Return [X, Y] of the center of cell containing provided text 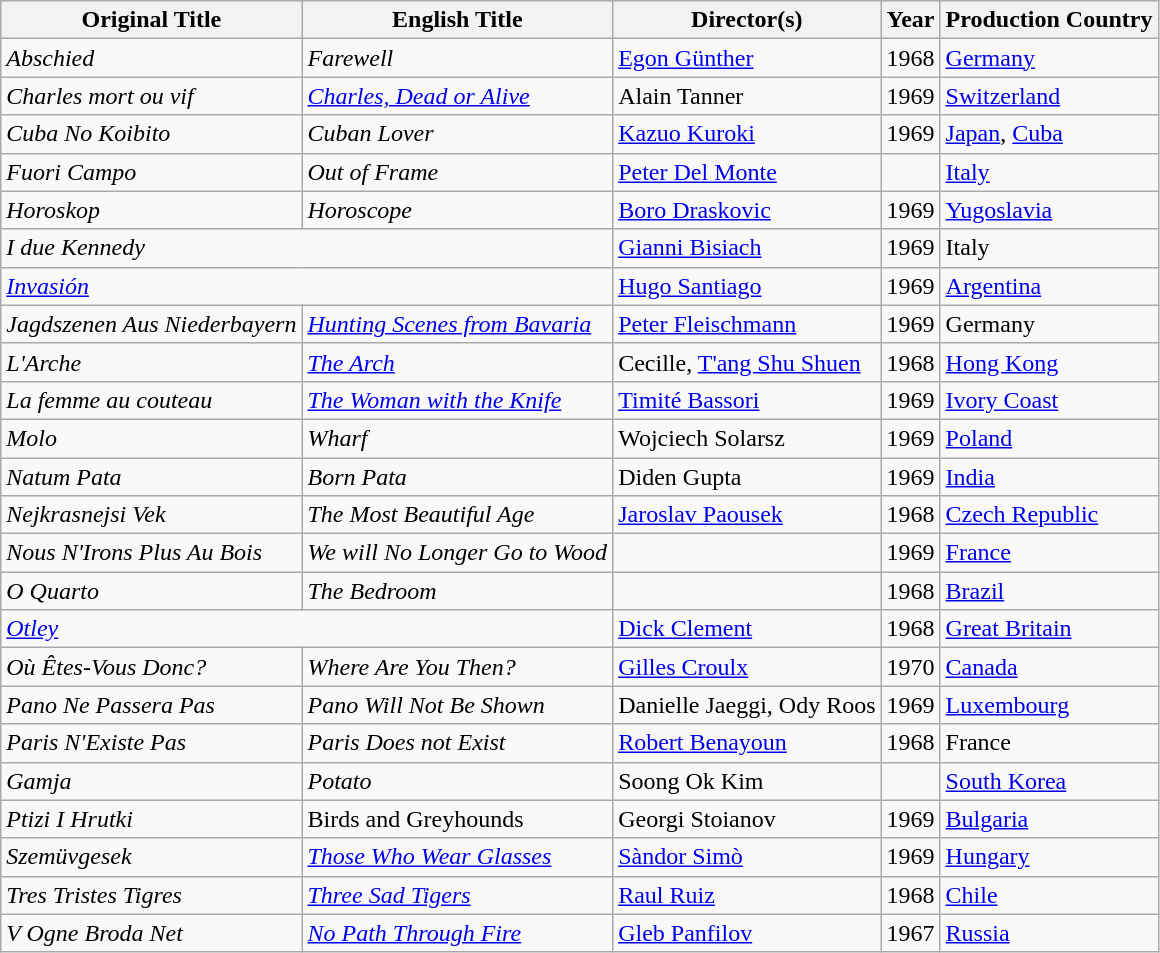
Timité Bassori [747, 400]
Abschied [152, 58]
Ptizi I Hrutki [152, 819]
Cecille, T'ang Shu Shuen [747, 362]
Horoskop [152, 210]
Peter Fleischmann [747, 324]
Those Who Wear Glasses [458, 857]
Horoscope [458, 210]
Luxembourg [1049, 705]
Paris N'Existe Pas [152, 743]
Where Are You Then? [458, 667]
Tres Tristes Tigres [152, 895]
Hugo Santiago [747, 286]
The Arch [458, 362]
Original Title [152, 20]
Georgi Stoianov [747, 819]
Hunting Scenes from Bavaria [458, 324]
Out of Frame [458, 172]
V Ogne Broda Net [152, 933]
Pano Ne Passera Pas [152, 705]
Bulgaria [1049, 819]
Charles mort ou vif [152, 96]
Great Britain [1049, 629]
Otley [307, 629]
Fuori Campo [152, 172]
Jaroslav Paousek [747, 515]
Cuban Lover [458, 134]
Potato [458, 781]
Egon Günther [747, 58]
Gilles Croulx [747, 667]
Ivory Coast [1049, 400]
Brazil [1049, 591]
Soong Ok Kim [747, 781]
Poland [1049, 438]
No Path Through Fire [458, 933]
Director(s) [747, 20]
Hungary [1049, 857]
Yugoslavia [1049, 210]
Japan, Cuba [1049, 134]
Gamja [152, 781]
Chile [1049, 895]
English Title [458, 20]
Birds and Greyhounds [458, 819]
Farewell [458, 58]
India [1049, 477]
Cuba No Koibito [152, 134]
1970 [910, 667]
Invasión [307, 286]
Russia [1049, 933]
Gleb Panfilov [747, 933]
Production Country [1049, 20]
Natum Pata [152, 477]
L'Arche [152, 362]
Charles, Dead or Alive [458, 96]
Wharf [458, 438]
Switzerland [1049, 96]
Kazuo Kuroki [747, 134]
The Most Beautiful Age [458, 515]
Sàndor Simò [747, 857]
We will No Longer Go to Wood [458, 553]
I due Kennedy [307, 248]
Three Sad Tigers [458, 895]
South Korea [1049, 781]
Molo [152, 438]
Gianni Bisiach [747, 248]
Dick Clement [747, 629]
Szemüvgesek [152, 857]
Pano Will Not Be Shown [458, 705]
Diden Gupta [747, 477]
Nejkrasnejsi Vek [152, 515]
Peter Del Monte [747, 172]
Nous N'Irons Plus Au Bois [152, 553]
Born Pata [458, 477]
Hong Kong [1049, 362]
O Quarto [152, 591]
Wojciech Solarsz [747, 438]
Canada [1049, 667]
Czech Republic [1049, 515]
Danielle Jaeggi, Ody Roos [747, 705]
Paris Does not Exist [458, 743]
Argentina [1049, 286]
Jagdszenen Aus Niederbayern [152, 324]
Boro Draskovic [747, 210]
The Woman with the Knife [458, 400]
Raul Ruiz [747, 895]
La femme au couteau [152, 400]
Year [910, 20]
The Bedroom [458, 591]
Robert Benayoun [747, 743]
Où Êtes-Vous Donc? [152, 667]
1967 [910, 933]
Alain Tanner [747, 96]
